Find where the given text appears and provide that cell's center as (X, Y) coordinate. 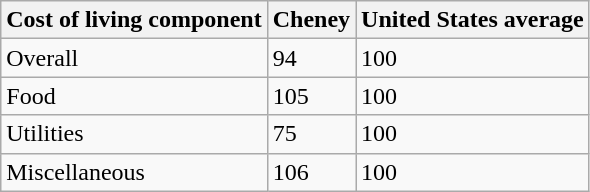
Food (134, 96)
Miscellaneous (134, 172)
Overall (134, 58)
105 (311, 96)
106 (311, 172)
United States average (473, 20)
Cost of living component (134, 20)
75 (311, 134)
Cheney (311, 20)
94 (311, 58)
Utilities (134, 134)
